Determine the [X, Y] coordinate at the center of the cell enclosing the given text.  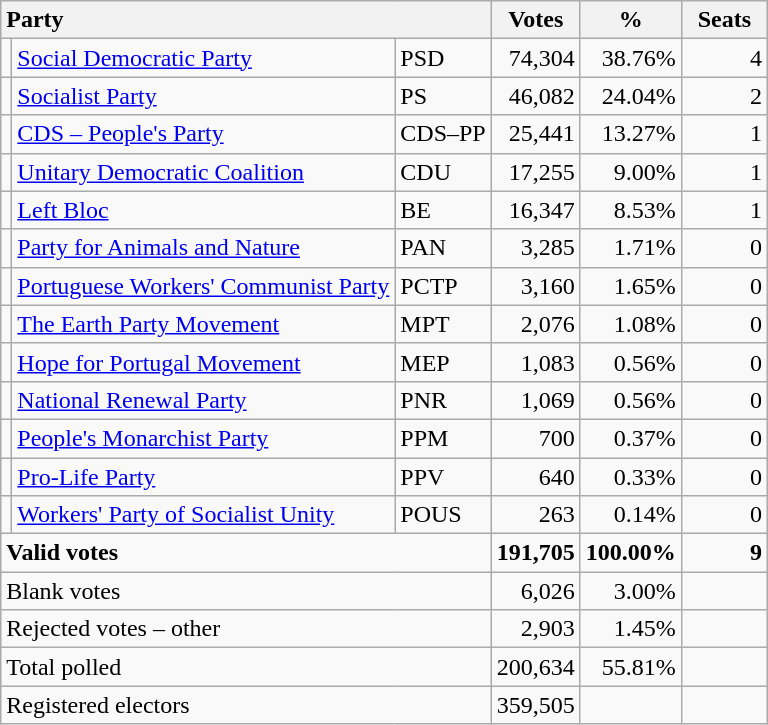
MPT [443, 324]
17,255 [536, 172]
359,505 [536, 705]
6,026 [536, 591]
PPM [443, 438]
Party for Animals and Nature [204, 248]
Portuguese Workers' Communist Party [204, 286]
16,347 [536, 210]
People's Monarchist Party [204, 438]
74,304 [536, 58]
BE [443, 210]
3,160 [536, 286]
3.00% [630, 591]
1.71% [630, 248]
POUS [443, 515]
CDS–PP [443, 134]
Unitary Democratic Coalition [204, 172]
Party [246, 20]
The Earth Party Movement [204, 324]
25,441 [536, 134]
Total polled [246, 667]
Workers' Party of Socialist Unity [204, 515]
55.81% [630, 667]
2,903 [536, 629]
1.45% [630, 629]
PPV [443, 477]
1,069 [536, 400]
8.53% [630, 210]
Valid votes [246, 553]
200,634 [536, 667]
Pro-Life Party [204, 477]
Blank votes [246, 591]
191,705 [536, 553]
1.65% [630, 286]
PSD [443, 58]
PS [443, 96]
9.00% [630, 172]
263 [536, 515]
Seats [724, 20]
% [630, 20]
PAN [443, 248]
CDU [443, 172]
1,083 [536, 362]
1.08% [630, 324]
100.00% [630, 553]
0.37% [630, 438]
Votes [536, 20]
Registered electors [246, 705]
0.14% [630, 515]
24.04% [630, 96]
640 [536, 477]
Social Democratic Party [204, 58]
Socialist Party [204, 96]
National Renewal Party [204, 400]
700 [536, 438]
Hope for Portugal Movement [204, 362]
2 [724, 96]
0.33% [630, 477]
2,076 [536, 324]
PCTP [443, 286]
MEP [443, 362]
9 [724, 553]
13.27% [630, 134]
46,082 [536, 96]
3,285 [536, 248]
Rejected votes – other [246, 629]
38.76% [630, 58]
CDS – People's Party [204, 134]
4 [724, 58]
Left Bloc [204, 210]
PNR [443, 400]
